Find where the given text appears and provide that cell's center as (X, Y) coordinate. 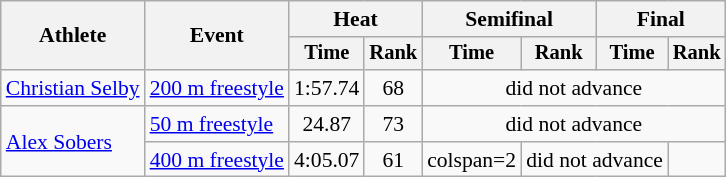
Semifinal (509, 19)
Final (660, 19)
1:57.74 (326, 88)
73 (393, 124)
Alex Sobers (73, 142)
68 (393, 88)
Event (217, 36)
24.87 (326, 124)
200 m freestyle (217, 88)
Christian Selby (73, 88)
Athlete (73, 36)
Heat (356, 19)
50 m freestyle (217, 124)
